Capture the cell that displays the provided text and extract its (X, Y) central coordinate. 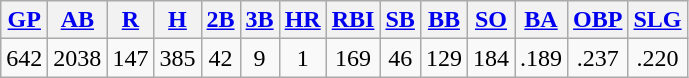
1 (302, 58)
184 (490, 58)
642 (24, 58)
.189 (540, 58)
HR (302, 20)
169 (353, 58)
OBP (598, 20)
9 (260, 58)
SLG (658, 20)
147 (130, 58)
2038 (78, 58)
3B (260, 20)
42 (220, 58)
BA (540, 20)
BB (444, 20)
GP (24, 20)
SB (400, 20)
.220 (658, 58)
AB (78, 20)
H (178, 20)
SO (490, 20)
46 (400, 58)
R (130, 20)
129 (444, 58)
RBI (353, 20)
.237 (598, 58)
385 (178, 58)
2B (220, 20)
